From the cell containing the given text, extract its center point as [X, Y] coordinate. 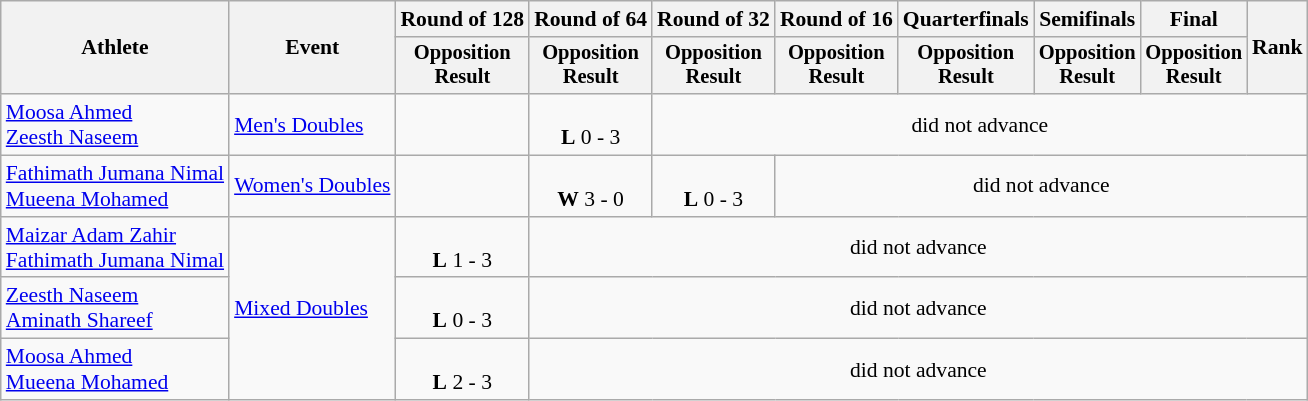
Athlete [115, 48]
L 2 - 3 [462, 370]
Semifinals [1088, 19]
Moosa AhmedZeesth Naseem [115, 124]
Moosa AhmedMueena Mohamed [115, 370]
Rank [1278, 48]
Round of 32 [714, 19]
Round of 64 [590, 19]
Women's Doubles [312, 186]
Maizar Adam ZahirFathimath Jumana Nimal [115, 248]
Fathimath Jumana NimalMueena Mohamed [115, 186]
Round of 16 [836, 19]
Zeesth NaseemAminath Shareef [115, 308]
L 1 - 3 [462, 248]
Mixed Doubles [312, 308]
Final [1194, 19]
Men's Doubles [312, 124]
Round of 128 [462, 19]
W 3 - 0 [590, 186]
Event [312, 48]
Quarterfinals [966, 19]
